Identify which cell holds the provided text, then report its (x, y) central coordinate. 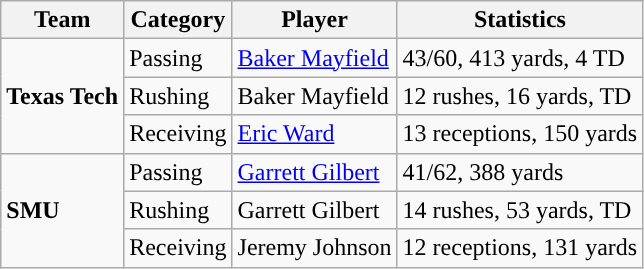
14 rushes, 53 yards, TD (520, 210)
12 rushes, 16 yards, TD (520, 96)
Statistics (520, 20)
43/60, 413 yards, 4 TD (520, 58)
Team (62, 20)
Player (314, 20)
41/62, 388 yards (520, 172)
Category (178, 20)
Texas Tech (62, 96)
13 receptions, 150 yards (520, 134)
Jeremy Johnson (314, 248)
SMU (62, 210)
Eric Ward (314, 134)
12 receptions, 131 yards (520, 248)
